Detect which cell encompasses the target text, then output its (x, y) center coordinate. 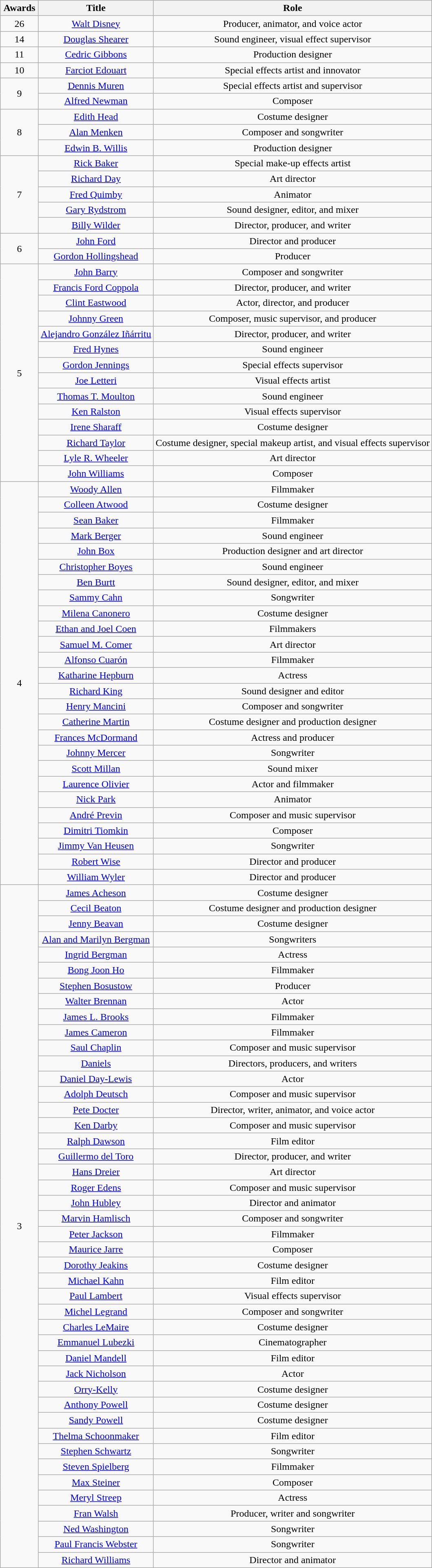
Lyle R. Wheeler (96, 458)
Orry-Kelly (96, 1389)
Daniel Day-Lewis (96, 1079)
Special effects artist and innovator (293, 70)
Thelma Schoonmaker (96, 1435)
Samuel M. Comer (96, 644)
Gordon Jennings (96, 365)
4 (20, 683)
5 (20, 373)
Johnny Green (96, 318)
Sound mixer (293, 769)
Meryl Streep (96, 1498)
Richard Williams (96, 1560)
Alan and Marilyn Bergman (96, 939)
Catherine Martin (96, 722)
Charles LeMaire (96, 1327)
14 (20, 39)
Sound engineer, visual effect supervisor (293, 39)
John Barry (96, 272)
Directors, producers, and writers (293, 1063)
Richard King (96, 691)
Actor, director, and producer (293, 303)
Fred Hynes (96, 349)
Billy Wilder (96, 225)
Visual effects artist (293, 380)
Marvin Hamlisch (96, 1219)
Ralph Dawson (96, 1141)
Alejandro González Iñárritu (96, 334)
Actress and producer (293, 738)
Dennis Muren (96, 86)
Nick Park (96, 799)
9 (20, 93)
Producer, writer and songwriter (293, 1513)
Stephen Bosustow (96, 986)
Douglas Shearer (96, 39)
Joe Letteri (96, 380)
Colleen Atwood (96, 505)
William Wyler (96, 877)
Alfonso Cuarón (96, 660)
Michel Legrand (96, 1312)
Milena Canonero (96, 613)
Special effects artist and supervisor (293, 86)
Peter Jackson (96, 1234)
Paul Lambert (96, 1296)
Bong Joon Ho (96, 970)
Richard Taylor (96, 442)
John Box (96, 551)
3 (20, 1226)
Costume designer, special makeup artist, and visual effects supervisor (293, 442)
Producer, animator, and voice actor (293, 24)
Gordon Hollingshead (96, 256)
Clint Eastwood (96, 303)
Richard Day (96, 179)
Katharine Hepburn (96, 675)
Francis Ford Coppola (96, 287)
Scott Millan (96, 769)
Awards (20, 8)
Sean Baker (96, 520)
Alfred Newman (96, 101)
Sound designer and editor (293, 691)
Mark Berger (96, 536)
7 (20, 194)
Ken Ralston (96, 411)
Frances McDormand (96, 738)
Christopher Boyes (96, 567)
Gary Rydstrom (96, 210)
Thomas T. Moulton (96, 396)
Daniels (96, 1063)
Ned Washington (96, 1529)
Jenny Beavan (96, 923)
Pete Docter (96, 1110)
Jack Nicholson (96, 1374)
Actor and filmmaker (293, 784)
Walter Brennan (96, 1001)
Adolph Deutsch (96, 1094)
Ben Burtt (96, 582)
Cinematographer (293, 1343)
Daniel Mandell (96, 1358)
Woody Allen (96, 489)
Henry Mancini (96, 707)
Irene Sharaff (96, 427)
Director, writer, animator, and voice actor (293, 1110)
Cecil Beaton (96, 908)
Edith Head (96, 117)
Steven Spielberg (96, 1467)
Guillermo del Toro (96, 1156)
Rick Baker (96, 163)
Edwin B. Willis (96, 148)
Special effects supervisor (293, 365)
Special make-up effects artist (293, 163)
Fran Walsh (96, 1513)
Anthony Powell (96, 1405)
Paul Francis Webster (96, 1544)
Ingrid Bergman (96, 955)
Sammy Cahn (96, 598)
Jimmy Van Heusen (96, 846)
Production designer and art director (293, 551)
Filmmakers (293, 629)
10 (20, 70)
26 (20, 24)
Laurence Olivier (96, 784)
Maurice Jarre (96, 1250)
8 (20, 132)
6 (20, 249)
Hans Dreier (96, 1172)
Johnny Mercer (96, 753)
James Acheson (96, 892)
Farciot Edouart (96, 70)
Fred Quimby (96, 194)
Walt Disney (96, 24)
Max Steiner (96, 1482)
Composer, music supervisor, and producer (293, 318)
Saul Chaplin (96, 1048)
11 (20, 55)
Cedric Gibbons (96, 55)
Robert Wise (96, 861)
John Ford (96, 241)
Dimitri Tiomkin (96, 830)
Alan Menken (96, 132)
Ken Darby (96, 1125)
Title (96, 8)
André Previn (96, 815)
John Williams (96, 474)
Stephen Schwartz (96, 1451)
James Cameron (96, 1032)
James L. Brooks (96, 1017)
Role (293, 8)
Ethan and Joel Coen (96, 629)
Sandy Powell (96, 1420)
Emmanuel Lubezki (96, 1343)
Dorothy Jeakins (96, 1265)
Michael Kahn (96, 1281)
Roger Edens (96, 1188)
John Hubley (96, 1203)
Songwriters (293, 939)
